From the cell containing the given text, extract its center point as (X, Y) coordinate. 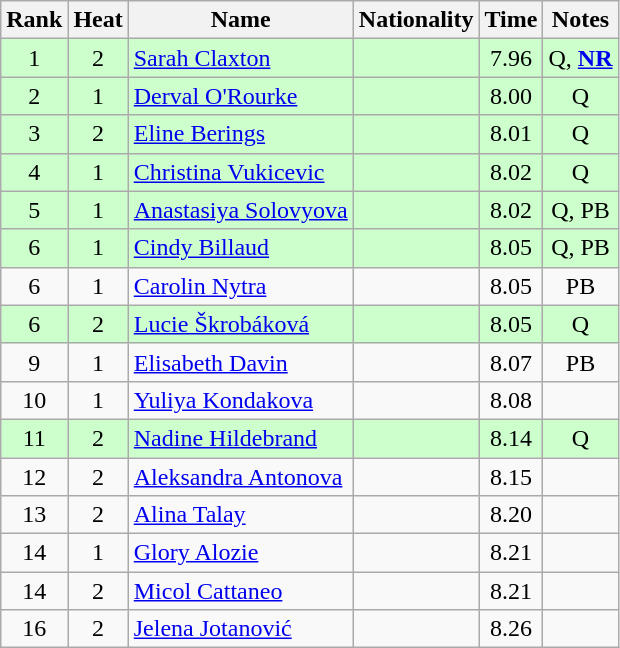
Lucie Škrobáková (240, 324)
9 (34, 362)
8.01 (511, 134)
8.08 (511, 400)
Christina Vukicevic (240, 172)
8.14 (511, 438)
Derval O'Rourke (240, 96)
Glory Alozie (240, 553)
10 (34, 400)
5 (34, 210)
Yuliya Kondakova (240, 400)
11 (34, 438)
8.20 (511, 515)
Heat (98, 20)
Nationality (416, 20)
Rank (34, 20)
Sarah Claxton (240, 58)
13 (34, 515)
Micol Cattaneo (240, 591)
4 (34, 172)
Notes (580, 20)
Aleksandra Antonova (240, 477)
Nadine Hildebrand (240, 438)
3 (34, 134)
16 (34, 629)
8.26 (511, 629)
Eline Berings (240, 134)
12 (34, 477)
Q, NR (580, 58)
Jelena Jotanović (240, 629)
7.96 (511, 58)
Cindy Billaud (240, 248)
Elisabeth Davin (240, 362)
Alina Talay (240, 515)
8.07 (511, 362)
Name (240, 20)
Anastasiya Solovyova (240, 210)
Carolin Nytra (240, 286)
8.15 (511, 477)
8.00 (511, 96)
Time (511, 20)
